Determine the [x, y] coordinate at the center of the cell enclosing the given text.  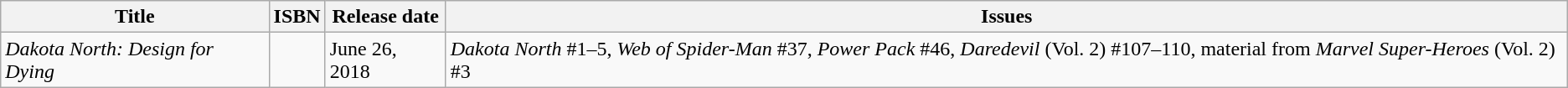
ISBN [297, 17]
Release date [385, 17]
Title [135, 17]
June 26, 2018 [385, 60]
Issues [1007, 17]
Dakota North #1–5, Web of Spider-Man #37, Power Pack #46, Daredevil (Vol. 2) #107–110, material from Marvel Super-Heroes (Vol. 2) #3 [1007, 60]
Dakota North: Design for Dying [135, 60]
